Output the [X, Y] coordinate of the center of the cell containing the given text.  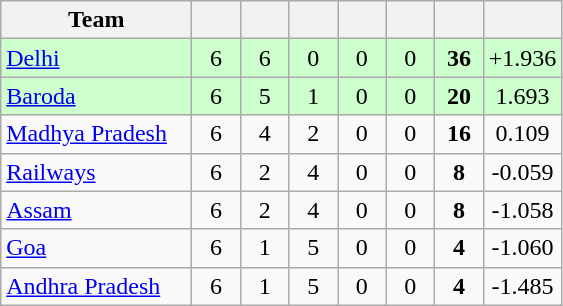
Madhya Pradesh [96, 134]
Assam [96, 210]
20 [460, 96]
-1.060 [522, 248]
Goa [96, 248]
Baroda [96, 96]
Team [96, 20]
1.693 [522, 96]
Andhra Pradesh [96, 286]
36 [460, 58]
-1.485 [522, 286]
+1.936 [522, 58]
-0.059 [522, 172]
Delhi [96, 58]
-1.058 [522, 210]
16 [460, 134]
0.109 [522, 134]
Railways [96, 172]
